Identify which cell holds the provided text, then report its [X, Y] central coordinate. 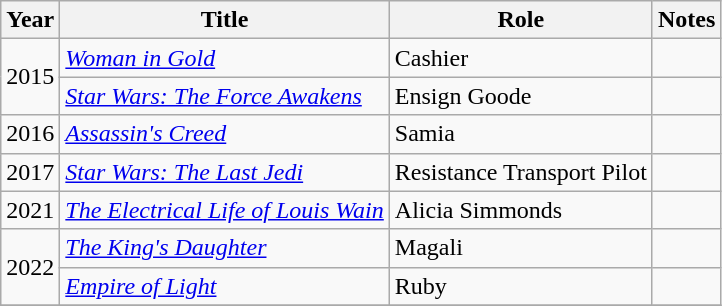
Alicia Simmonds [520, 210]
Woman in Gold [225, 58]
The King's Daughter [225, 248]
Star Wars: The Force Awakens [225, 96]
Year [30, 20]
Samia [520, 134]
Ensign Goode [520, 96]
Empire of Light [225, 286]
2021 [30, 210]
Notes [686, 20]
Star Wars: The Last Jedi [225, 172]
Ruby [520, 286]
Role [520, 20]
2016 [30, 134]
Title [225, 20]
Resistance Transport Pilot [520, 172]
The Electrical Life of Louis Wain [225, 210]
2017 [30, 172]
Cashier [520, 58]
2015 [30, 77]
2022 [30, 267]
Assassin's Creed [225, 134]
Magali [520, 248]
